Return [x, y] of the center of cell containing provided text 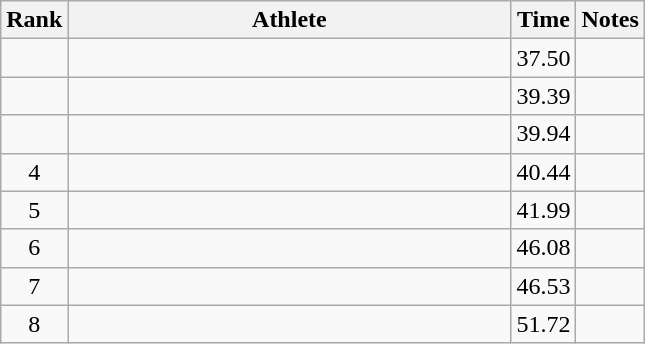
Rank [34, 20]
Time [544, 20]
41.99 [544, 210]
5 [34, 210]
4 [34, 172]
39.94 [544, 134]
37.50 [544, 58]
Athlete [290, 20]
7 [34, 286]
39.39 [544, 96]
Notes [610, 20]
40.44 [544, 172]
46.53 [544, 286]
8 [34, 324]
46.08 [544, 248]
6 [34, 248]
51.72 [544, 324]
